Find where the given text appears and provide that cell's center as [x, y] coordinate. 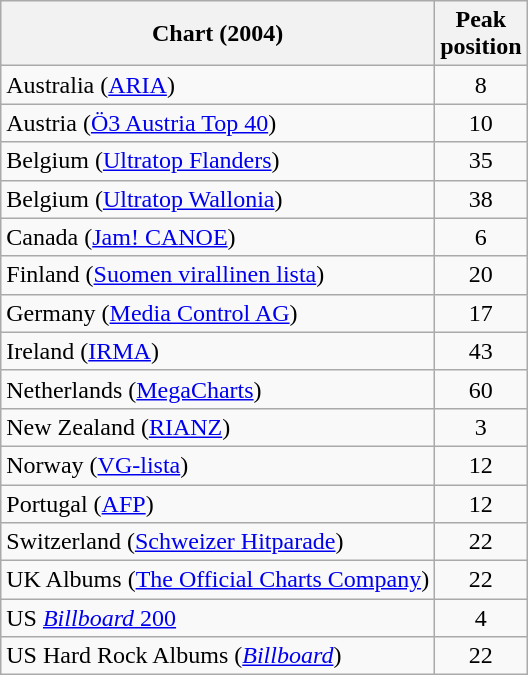
10 [481, 123]
Austria (Ö3 Austria Top 40) [218, 123]
Australia (ARIA) [218, 85]
New Zealand (RIANZ) [218, 427]
Finland (Suomen virallinen lista) [218, 275]
Belgium (Ultratop Flanders) [218, 161]
Canada (Jam! CANOE) [218, 237]
8 [481, 85]
17 [481, 313]
20 [481, 275]
38 [481, 199]
Germany (Media Control AG) [218, 313]
Portugal (AFP) [218, 503]
Ireland (IRMA) [218, 351]
Norway (VG-lista) [218, 465]
UK Albums (The Official Charts Company) [218, 580]
Belgium (Ultratop Wallonia) [218, 199]
Peakposition [481, 34]
Chart (2004) [218, 34]
Switzerland (Schweizer Hitparade) [218, 542]
60 [481, 389]
43 [481, 351]
4 [481, 618]
3 [481, 427]
Netherlands (MegaCharts) [218, 389]
6 [481, 237]
35 [481, 161]
US Billboard 200 [218, 618]
US Hard Rock Albums (Billboard) [218, 656]
